For the text-containing cell, return its midpoint in (X, Y) coordinate format. 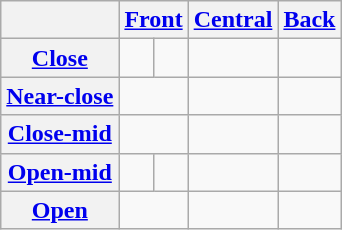
Open (60, 210)
Back (310, 20)
Close (60, 58)
Open-mid (60, 172)
Close-mid (60, 134)
Central (233, 20)
Front (154, 20)
Near-close (60, 96)
